Provide the [x, y] coordinate of the cell's center where the given text is located.  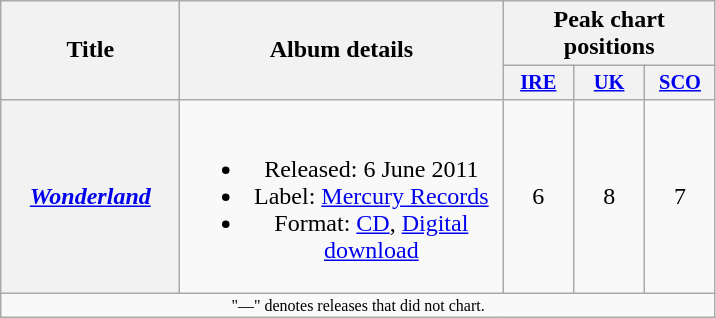
"—" denotes releases that did not chart. [358, 306]
Album details [342, 50]
IRE [538, 83]
6 [538, 196]
Released: 6 June 2011Label: Mercury RecordsFormat: CD, Digital download [342, 196]
SCO [680, 83]
UK [610, 83]
Title [90, 50]
Wonderland [90, 196]
8 [610, 196]
7 [680, 196]
Peak chart positions [610, 34]
